Find where the given text appears and provide that cell's center as (x, y) coordinate. 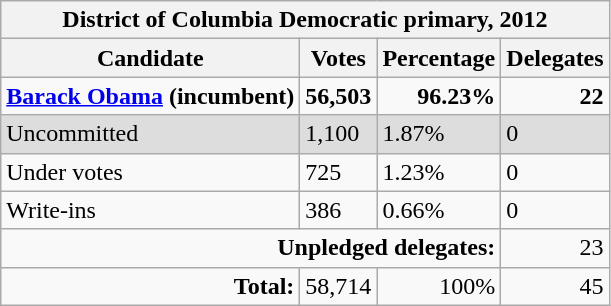
100% (439, 286)
45 (555, 286)
Uncommitted (150, 134)
Percentage (439, 58)
58,714 (338, 286)
Total: (150, 286)
Votes (338, 58)
56,503 (338, 96)
1,100 (338, 134)
22 (555, 96)
23 (555, 248)
Unpledged delegates: (251, 248)
1.87% (439, 134)
Candidate (150, 58)
725 (338, 172)
386 (338, 210)
District of Columbia Democratic primary, 2012 (305, 20)
Delegates (555, 58)
1.23% (439, 172)
Barack Obama (incumbent) (150, 96)
Under votes (150, 172)
Write-ins (150, 210)
96.23% (439, 96)
0.66% (439, 210)
